From the cell containing the given text, extract its center point as (x, y) coordinate. 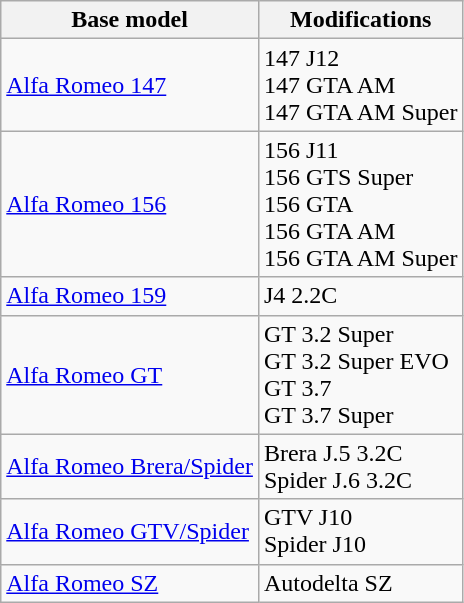
Alfa Romeo GTV/Spider (130, 532)
GTV J10Spider J10 (360, 532)
Alfa Romeo 147 (130, 85)
J4 2.2C (360, 296)
147 J12147 GTA AM147 GTA AM Super (360, 85)
Autodelta SZ (360, 583)
Modifications (360, 20)
Alfa Romeo 159 (130, 296)
Alfa Romeo SZ (130, 583)
Alfa Romeo 156 (130, 204)
Base model (130, 20)
156 J11156 GTS Super156 GTA156 GTA AM156 GTA AM Super (360, 204)
GT 3.2 SuperGT 3.2 Super EVOGT 3.7GT 3.7 Super (360, 374)
Alfa Romeo GT (130, 374)
Brera J.5 3.2CSpider J.6 3.2C (360, 466)
Alfa Romeo Brera/Spider (130, 466)
